Identify which cell holds the provided text, then report its (x, y) central coordinate. 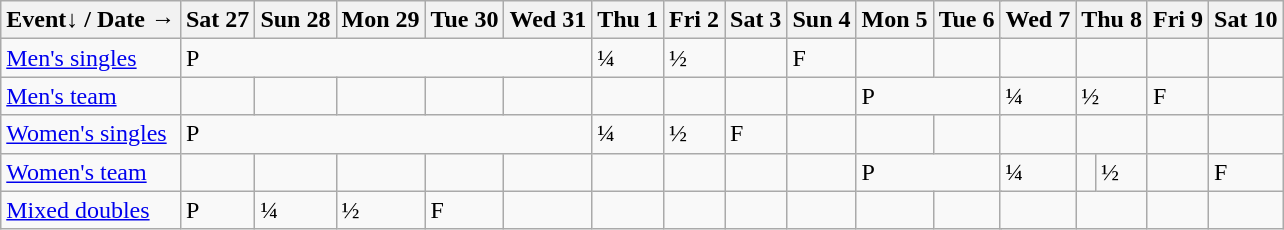
Tue 30 (464, 20)
Mixed doubles (91, 210)
Fri 2 (694, 20)
Sat 3 (755, 20)
Thu 1 (628, 20)
Men's singles (91, 58)
Men's team (91, 96)
Wed 31 (548, 20)
Sun 28 (296, 20)
Fri 9 (1178, 20)
Wed 7 (1038, 20)
Sat 27 (217, 20)
Sat 10 (1246, 20)
Tue 6 (966, 20)
Women's team (91, 172)
Mon 5 (894, 20)
Sun 4 (822, 20)
Event↓ / Date → (91, 20)
Women's singles (91, 134)
Mon 29 (380, 20)
Thu 8 (1112, 20)
